Output the (X, Y) coordinate of the center of the cell containing the given text.  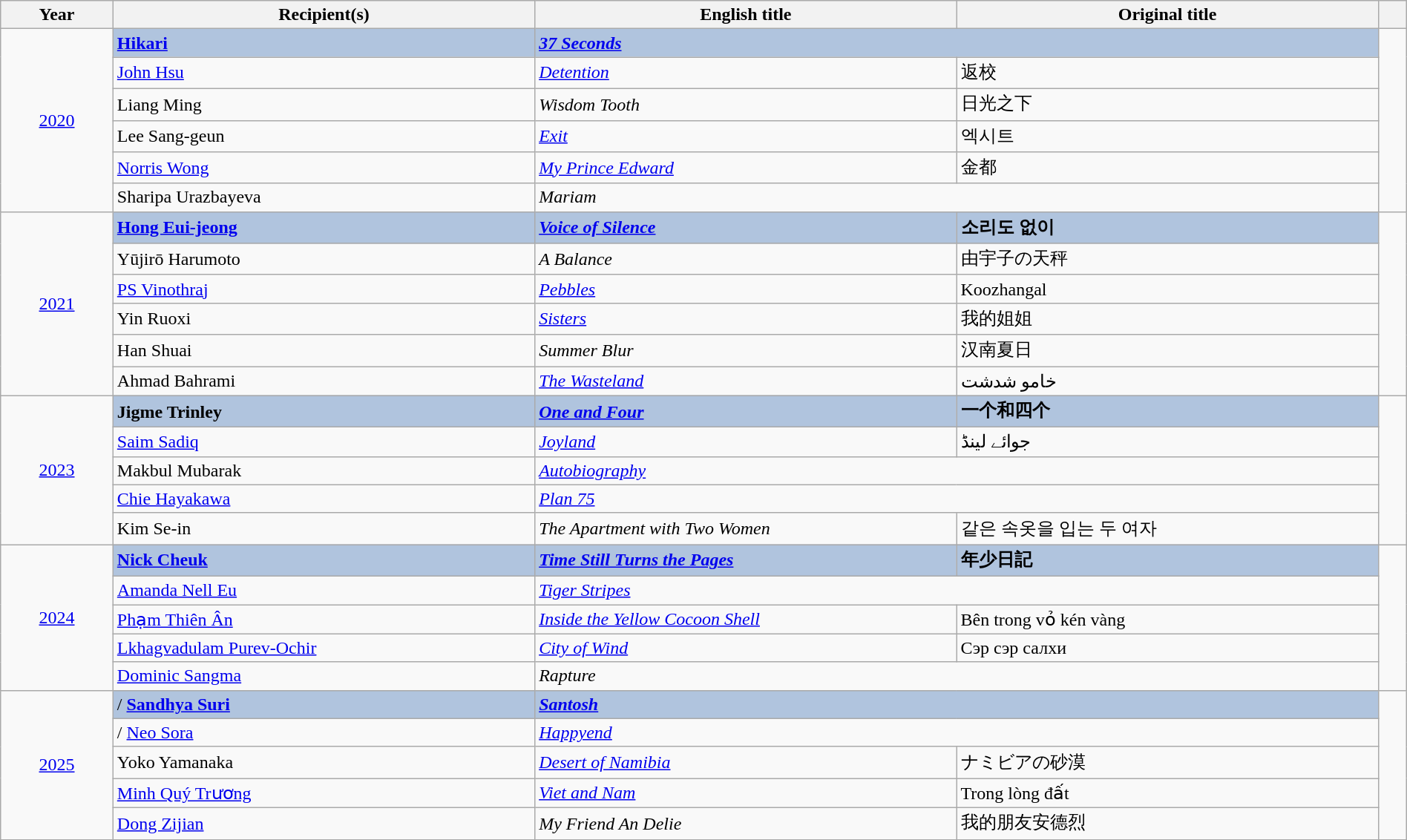
2025 (57, 764)
2020 (57, 120)
Сэр сэр салхи (1167, 648)
Viet and Nam (746, 793)
Bên trong vỏ kén vàng (1167, 619)
Happyend (957, 732)
日光之下 (1167, 104)
Original title (1167, 15)
Koozhangal (1167, 289)
Hikari (324, 43)
Amanda Nell Eu (324, 590)
English title (746, 15)
Time Still Turns the Pages (746, 561)
Yūjirō Harumoto (324, 260)
Lee Sang-geun (324, 137)
Trong lòng đất (1167, 793)
Yoko Yamanaka (324, 763)
Tiger Stripes (957, 590)
A Balance (746, 260)
Saim Sadiq (324, 442)
Minh Quý Trương (324, 793)
Yin Ruoxi (324, 319)
Liang Ming (324, 104)
같은 속옷을 입는 두 여자 (1167, 528)
Mariam (957, 197)
Ahmad Bahrami (324, 381)
2021 (57, 303)
Voice of Silence (746, 227)
Phạm Thiên Ân (324, 619)
Sharipa Urazbayeva (324, 197)
خامو شدشت (1167, 381)
/ Sandhya Suri (324, 704)
The Apartment with Two Women (746, 528)
汉南夏日 (1167, 350)
One and Four (746, 411)
엑시트 (1167, 137)
The Wasteland (746, 381)
2024 (57, 617)
返校 (1167, 73)
Dong Zijian (324, 824)
Makbul Mubarak (324, 470)
由宇子の天秤 (1167, 260)
Norris Wong (324, 168)
Desert of Namibia (746, 763)
我的朋友安德烈 (1167, 824)
2023 (57, 470)
My Prince Edward (746, 168)
我的姐姐 (1167, 319)
Year (57, 15)
Rapture (957, 676)
Exit (746, 137)
Inside the Yellow Cocoon Shell (746, 619)
Han Shuai (324, 350)
John Hsu (324, 73)
Detention (746, 73)
金都 (1167, 168)
Joyland (746, 442)
37 Seconds (957, 43)
Lkhagvadulam Purev-Ochir (324, 648)
Wisdom Tooth (746, 104)
Sisters (746, 319)
City of Wind (746, 648)
Kim Se-in (324, 528)
Nick Cheuk (324, 561)
年少日記 (1167, 561)
Santosh (957, 704)
一个和四个 (1167, 411)
Chie Hayakawa (324, 499)
소리도 없이 (1167, 227)
My Friend An Delie (746, 824)
Pebbles (746, 289)
/ Neo Sora (324, 732)
جوائے لینڈ (1167, 442)
Recipient(s) (324, 15)
Autobiography (957, 470)
PS Vinothraj (324, 289)
ナミビアの砂漠 (1167, 763)
Plan 75 (957, 499)
Jigme Trinley (324, 411)
Dominic Sangma (324, 676)
Summer Blur (746, 350)
Hong Eui-jeong (324, 227)
